Detect which cell encompasses the target text, then output its [X, Y] center coordinate. 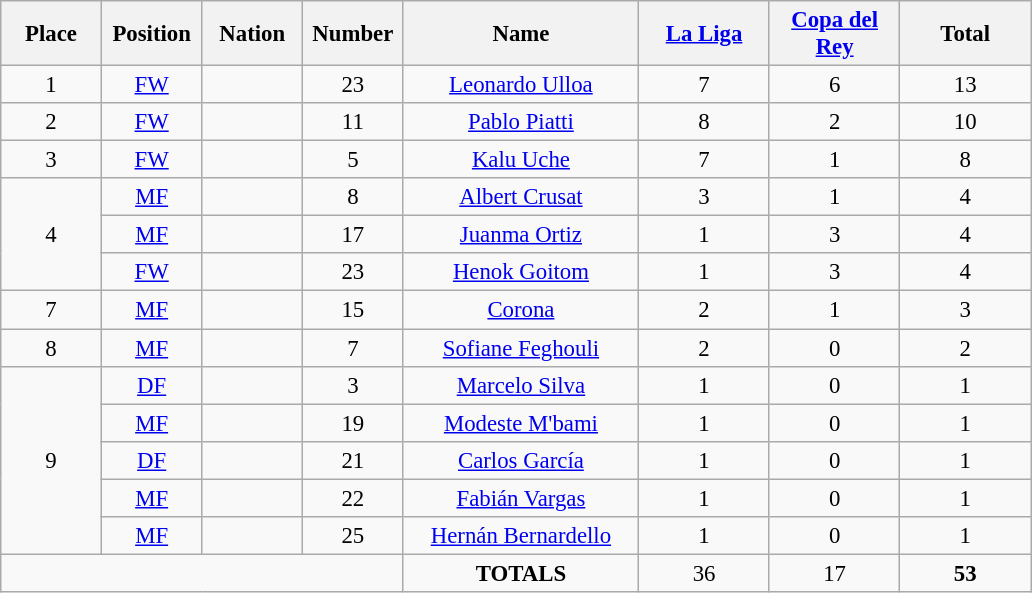
Corona [521, 310]
Kalu Uche [521, 160]
Name [521, 34]
Pablo Piatti [521, 122]
Modeste M'bami [521, 423]
TOTALS [521, 573]
21 [354, 460]
10 [966, 122]
15 [354, 310]
Leonardo Ulloa [521, 85]
Nation [252, 34]
Carlos García [521, 460]
5 [354, 160]
Juanma Ortiz [521, 235]
Place [52, 34]
22 [354, 498]
Sofiane Feghouli [521, 348]
Number [354, 34]
Hernán Bernardello [521, 536]
Total [966, 34]
Marcelo Silva [521, 385]
Henok Goitom [521, 273]
Albert Crusat [521, 197]
11 [354, 122]
Position [152, 34]
53 [966, 573]
13 [966, 85]
6 [834, 85]
9 [52, 460]
36 [704, 573]
25 [354, 536]
Fabián Vargas [521, 498]
19 [354, 423]
Copa del Rey [834, 34]
La Liga [704, 34]
